Locate the cell with the specified text and output its (x, y) center coordinate. 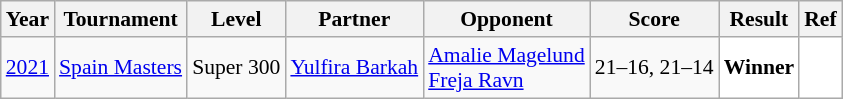
Result (760, 19)
2021 (28, 68)
Yulfira Barkah (354, 68)
Partner (354, 19)
Winner (760, 68)
21–16, 21–14 (654, 68)
Amalie Magelund Freja Ravn (506, 68)
Ref (820, 19)
Level (236, 19)
Score (654, 19)
Opponent (506, 19)
Spain Masters (120, 68)
Super 300 (236, 68)
Tournament (120, 19)
Year (28, 19)
